Pinpoint the cell where the given text exists, returning its (X, Y) midpoint coordinate. 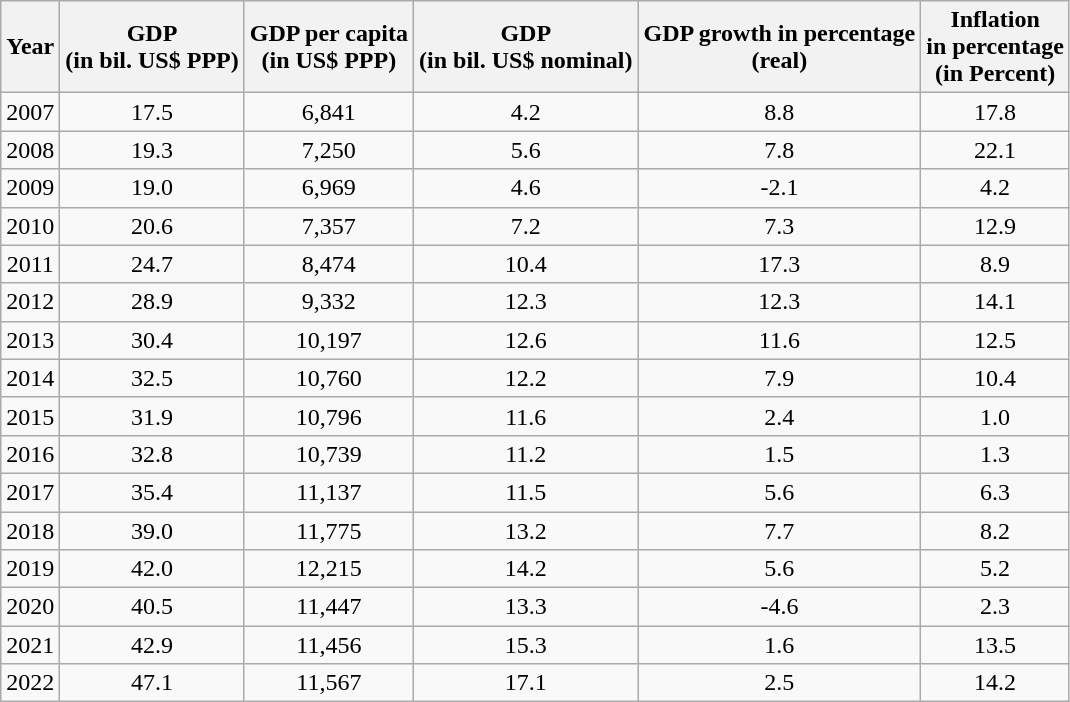
1.0 (996, 416)
11,137 (328, 492)
28.9 (152, 302)
11.5 (526, 492)
22.1 (996, 150)
4.6 (526, 188)
GDP per capita(in US$ PPP) (328, 47)
2022 (30, 683)
7.8 (780, 150)
8,474 (328, 264)
2016 (30, 454)
GDP growth in percentage(real) (780, 47)
2.5 (780, 683)
14.1 (996, 302)
10,760 (328, 378)
8.8 (780, 112)
13.5 (996, 645)
GDP(in bil. US$ nominal) (526, 47)
7.2 (526, 226)
39.0 (152, 531)
11,567 (328, 683)
2014 (30, 378)
2017 (30, 492)
11,775 (328, 531)
7,357 (328, 226)
42.0 (152, 569)
13.2 (526, 531)
47.1 (152, 683)
2019 (30, 569)
12.9 (996, 226)
2010 (30, 226)
13.3 (526, 607)
1.3 (996, 454)
8.9 (996, 264)
5.2 (996, 569)
Year (30, 47)
2018 (30, 531)
6,841 (328, 112)
15.3 (526, 645)
17.3 (780, 264)
19.0 (152, 188)
2020 (30, 607)
2008 (30, 150)
8.2 (996, 531)
17.5 (152, 112)
32.5 (152, 378)
2012 (30, 302)
12.6 (526, 340)
2015 (30, 416)
2.3 (996, 607)
7.9 (780, 378)
32.8 (152, 454)
7.7 (780, 531)
12,215 (328, 569)
9,332 (328, 302)
11,456 (328, 645)
1.5 (780, 454)
-4.6 (780, 607)
31.9 (152, 416)
42.9 (152, 645)
2013 (30, 340)
35.4 (152, 492)
10,796 (328, 416)
2.4 (780, 416)
GDP(in bil. US$ PPP) (152, 47)
19.3 (152, 150)
6,969 (328, 188)
30.4 (152, 340)
2007 (30, 112)
40.5 (152, 607)
7,250 (328, 150)
-2.1 (780, 188)
10,739 (328, 454)
1.6 (780, 645)
10,197 (328, 340)
2011 (30, 264)
11,447 (328, 607)
24.7 (152, 264)
20.6 (152, 226)
2009 (30, 188)
12.5 (996, 340)
17.1 (526, 683)
7.3 (780, 226)
6.3 (996, 492)
12.2 (526, 378)
17.8 (996, 112)
2021 (30, 645)
Inflation in percentage(in Percent) (996, 47)
11.2 (526, 454)
